Identify which cell holds the provided text, then report its (x, y) central coordinate. 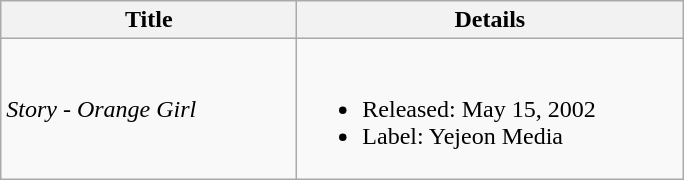
Released: May 15, 2002Label: Yejeon Media (490, 109)
Details (490, 20)
Title (149, 20)
Story - Orange Girl (149, 109)
